Find where the given text appears and provide that cell's center as (X, Y) coordinate. 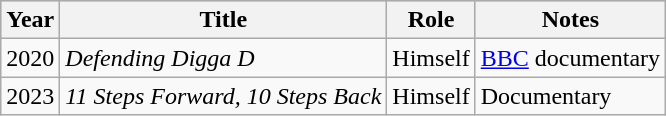
Title (224, 20)
2020 (30, 58)
BBC documentary (570, 58)
Documentary (570, 96)
Role (431, 20)
Notes (570, 20)
Year (30, 20)
11 Steps Forward, 10 Steps Back (224, 96)
Defending Digga D (224, 58)
2023 (30, 96)
